Detect which cell encompasses the target text, then output its (X, Y) center coordinate. 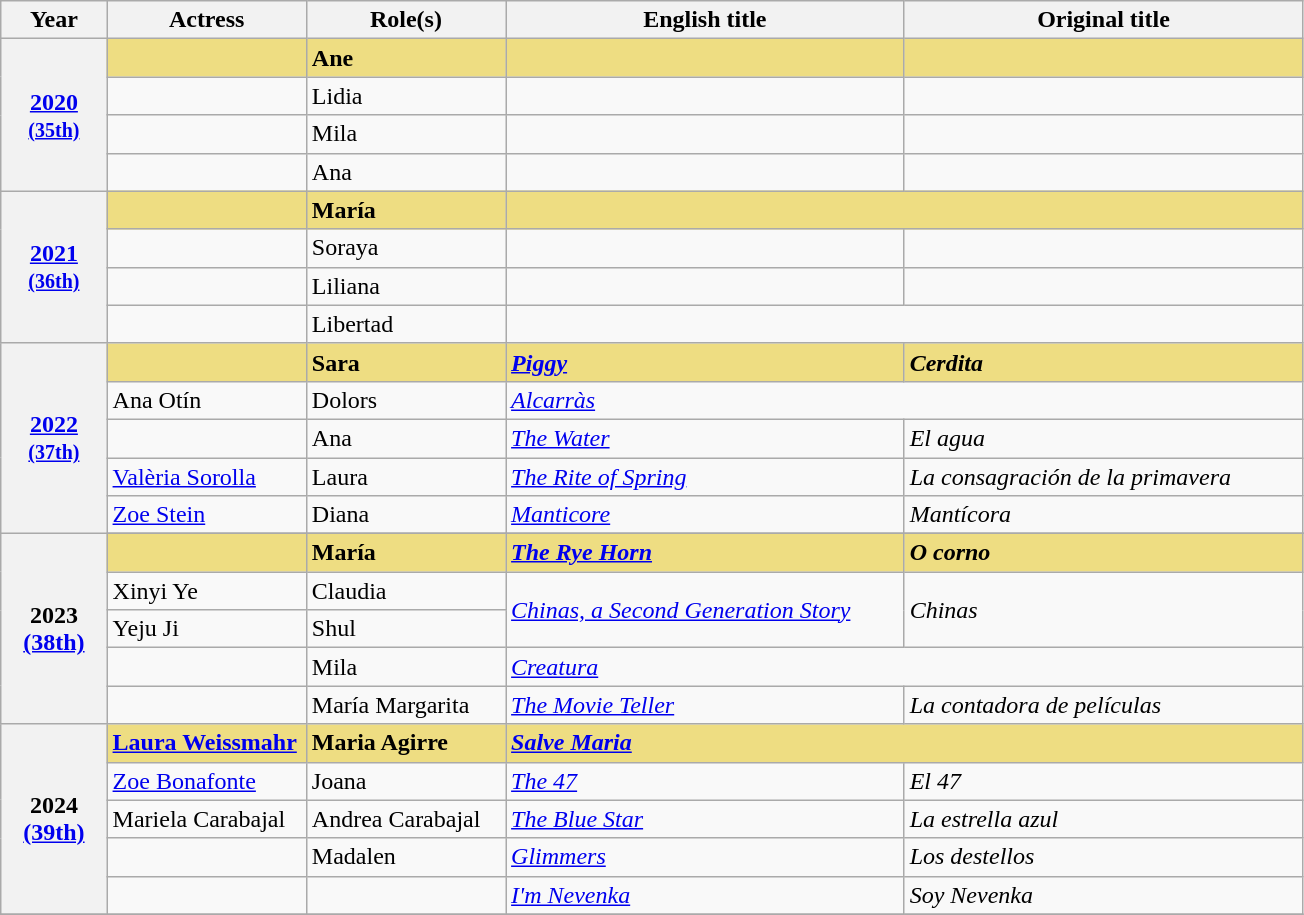
Claudia (406, 591)
Soy Nevenka (1104, 895)
Joana (406, 781)
Los destellos (1104, 857)
Alcarràs (904, 400)
Sara (406, 362)
Liliana (406, 286)
Maria Agirre (406, 743)
Chinas (1104, 610)
Dolors (406, 400)
Laura (406, 477)
The Water (706, 438)
Chinas, a Second Generation Story (706, 610)
Actress (206, 20)
Yeju Ji (206, 629)
2021 (36th) (54, 267)
Andrea Carabajal (406, 819)
Piggy (706, 362)
La contadora de películas (1104, 705)
Xinyi Ye (206, 591)
Salve Maria (904, 743)
Soraya (406, 248)
Year (54, 20)
The Movie Teller (706, 705)
Ane (406, 58)
Mantícora (1104, 515)
O corno (1104, 553)
Glimmers (706, 857)
Creatura (904, 667)
Mariela Carabajal (206, 819)
Cerdita (1104, 362)
The Rite of Spring (706, 477)
The Rye Horn (706, 553)
I'm Nevenka (706, 895)
2020 (35th) (54, 115)
Original title (1104, 20)
The Blue Star (706, 819)
Manticore (706, 515)
The 47 (706, 781)
Lidia (406, 96)
La consagración de la primavera (1104, 477)
Laura Weissmahr (206, 743)
Shul (406, 629)
English title (706, 20)
La estrella azul (1104, 819)
El 47 (1104, 781)
Zoe Stein (206, 515)
Ana Otín (206, 400)
2024(39th) (54, 819)
2022(37th) (54, 438)
Valèria Sorolla (206, 477)
Role(s) (406, 20)
Zoe Bonafonte (206, 781)
Madalen (406, 857)
El agua (1104, 438)
María Margarita (406, 705)
2023(38th) (54, 629)
Libertad (406, 324)
Diana (406, 515)
